For the text-containing cell, return its midpoint in [x, y] coordinate format. 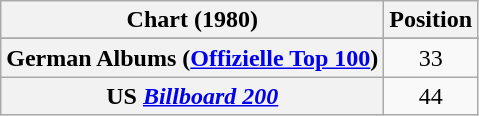
German Albums (Offizielle Top 100) [192, 58]
33 [431, 58]
Chart (1980) [192, 20]
44 [431, 96]
Position [431, 20]
US Billboard 200 [192, 96]
